Return the (X, Y) coordinate for the center point of the cell that contains the specified text.  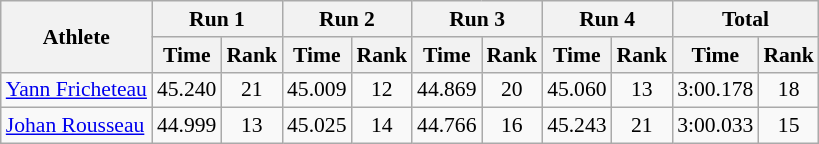
Yann Fricheteau (76, 90)
45.240 (186, 90)
Run 4 (607, 19)
15 (788, 126)
45.243 (576, 126)
44.999 (186, 126)
Run 3 (477, 19)
Johan Rousseau (76, 126)
20 (512, 90)
44.766 (446, 126)
45.060 (576, 90)
12 (382, 90)
45.009 (316, 90)
45.025 (316, 126)
18 (788, 90)
Run 1 (217, 19)
Total (746, 19)
44.869 (446, 90)
3:00.178 (715, 90)
14 (382, 126)
3:00.033 (715, 126)
Run 2 (347, 19)
16 (512, 126)
Athlete (76, 36)
